Detect which cell encompasses the target text, then output its [X, Y] center coordinate. 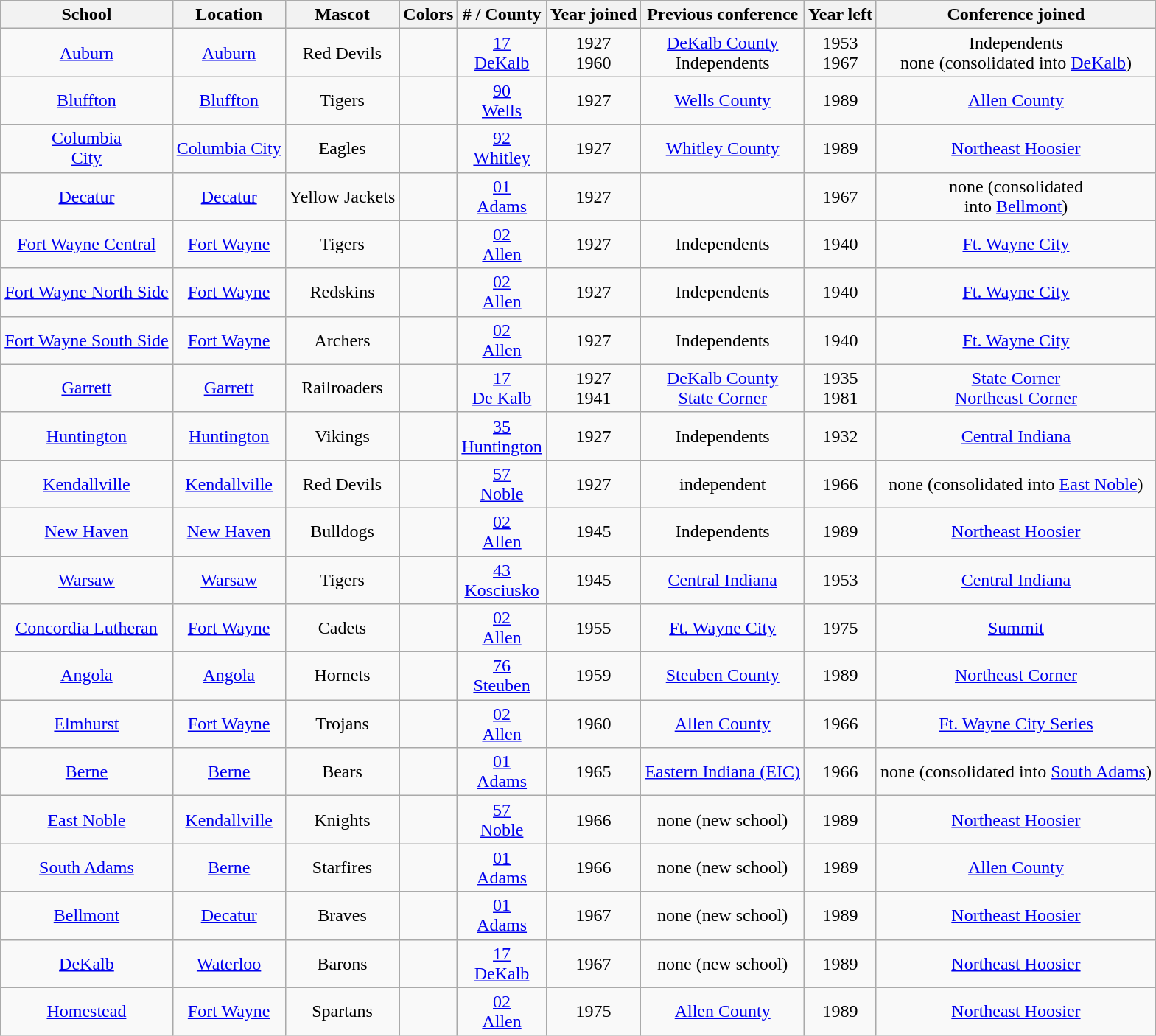
East Noble [87, 819]
Eagles [342, 149]
90 Wells [502, 100]
Previous conference [723, 15]
none (consolidated into East Noble) [1015, 483]
Northeast Corner [1015, 676]
Summit [1015, 628]
Fort Wayne North Side [87, 292]
1955 [594, 628]
19351981 [841, 388]
1965 [594, 772]
Braves [342, 915]
Redskins [342, 292]
1932 [841, 436]
19271941 [594, 388]
independent [723, 483]
School [87, 15]
DeKalb CountyIndependents [723, 53]
Elmhurst [87, 724]
ColumbiaCity [87, 149]
76 Steuben [502, 676]
Bulldogs [342, 532]
Colors [429, 15]
DeKalb CountyState Corner [723, 388]
Bears [342, 772]
# / County [502, 15]
Knights [342, 819]
Trojans [342, 724]
Waterloo [228, 964]
none (consolidated into South Adams) [1015, 772]
Fort Wayne South Side [87, 340]
43 Kosciusko [502, 579]
South Adams [87, 868]
Independentsnone (consolidated into DeKalb) [1015, 53]
Eastern Indiana (EIC) [723, 772]
Railroaders [342, 388]
Year joined [594, 15]
Homestead [87, 1011]
Mascot [342, 15]
92 Whitley [502, 149]
Ft. Wayne City Series [1015, 724]
Whitley County [723, 149]
Spartans [342, 1011]
Concordia Lutheran [87, 628]
35 Huntington [502, 436]
19531967 [841, 53]
Cadets [342, 628]
1960 [594, 724]
Year left [841, 15]
19271960 [594, 53]
Location [228, 15]
Barons [342, 964]
Conference joined [1015, 15]
Fort Wayne Central [87, 245]
Hornets [342, 676]
Columbia City [228, 149]
none (consolidated into Bellmont) [1015, 196]
Starfires [342, 868]
Steuben County [723, 676]
State CornerNortheast Corner [1015, 388]
Vikings [342, 436]
17 De Kalb [502, 388]
Archers [342, 340]
1959 [594, 676]
Wells County [723, 100]
DeKalb [87, 964]
Yellow Jackets [342, 196]
1953 [841, 579]
Bellmont [87, 915]
